Capture the cell that displays the provided text and extract its (X, Y) central coordinate. 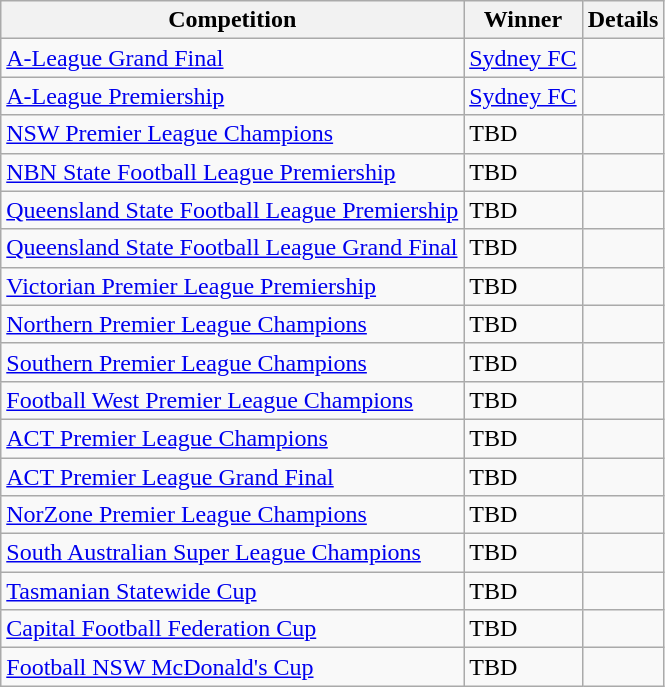
NBN State Football League Premiership (232, 172)
Queensland State Football League Grand Final (232, 248)
ACT Premier League Champions (232, 438)
Details (623, 20)
Tasmanian Statewide Cup (232, 591)
A-League Premiership (232, 96)
A-League Grand Final (232, 58)
NorZone Premier League Champions (232, 515)
Competition (232, 20)
Victorian Premier League Premiership (232, 286)
Football West Premier League Champions (232, 400)
Northern Premier League Champions (232, 324)
ACT Premier League Grand Final (232, 477)
South Australian Super League Champions (232, 553)
Capital Football Federation Cup (232, 629)
Football NSW McDonald's Cup (232, 667)
NSW Premier League Champions (232, 134)
Queensland State Football League Premiership (232, 210)
Winner (523, 20)
Southern Premier League Champions (232, 362)
